Return (X, Y) of the center of cell containing provided text 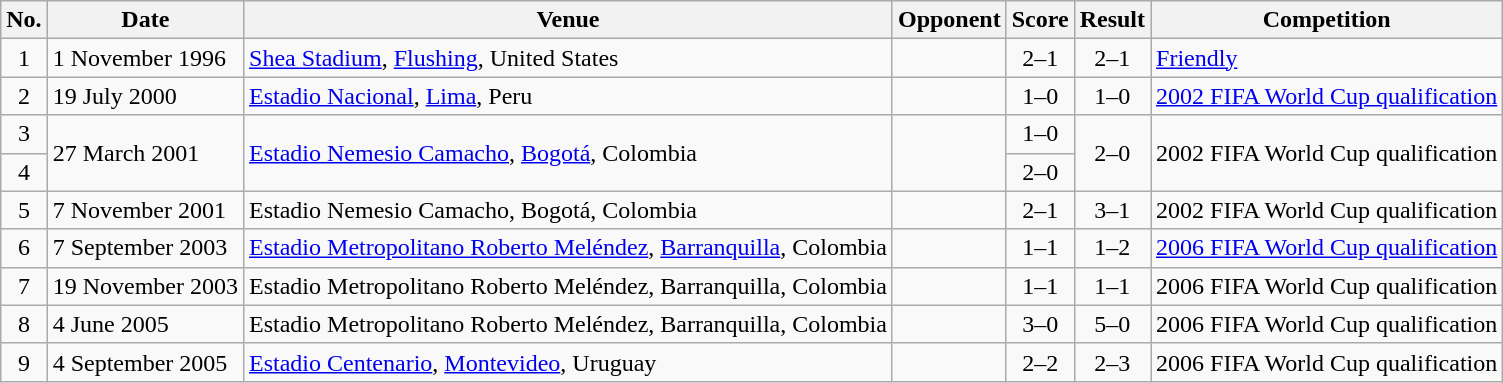
2–3 (1112, 362)
4 (24, 172)
5 (24, 210)
2–2 (1040, 362)
Estadio Centenario, Montevideo, Uruguay (568, 362)
Result (1112, 20)
3–1 (1112, 210)
5–0 (1112, 324)
No. (24, 20)
3 (24, 134)
Score (1040, 20)
Competition (1327, 20)
19 July 2000 (145, 96)
1 November 1996 (145, 58)
4 September 2005 (145, 362)
Friendly (1327, 58)
4 June 2005 (145, 324)
Shea Stadium, Flushing, United States (568, 58)
8 (24, 324)
6 (24, 248)
Date (145, 20)
27 March 2001 (145, 153)
2 (24, 96)
1 (24, 58)
Estadio Nacional, Lima, Peru (568, 96)
9 (24, 362)
3–0 (1040, 324)
7 (24, 286)
Venue (568, 20)
1–2 (1112, 248)
Opponent (949, 20)
19 November 2003 (145, 286)
7 November 2001 (145, 210)
7 September 2003 (145, 248)
